Detect which cell encompasses the target text, then output its (X, Y) center coordinate. 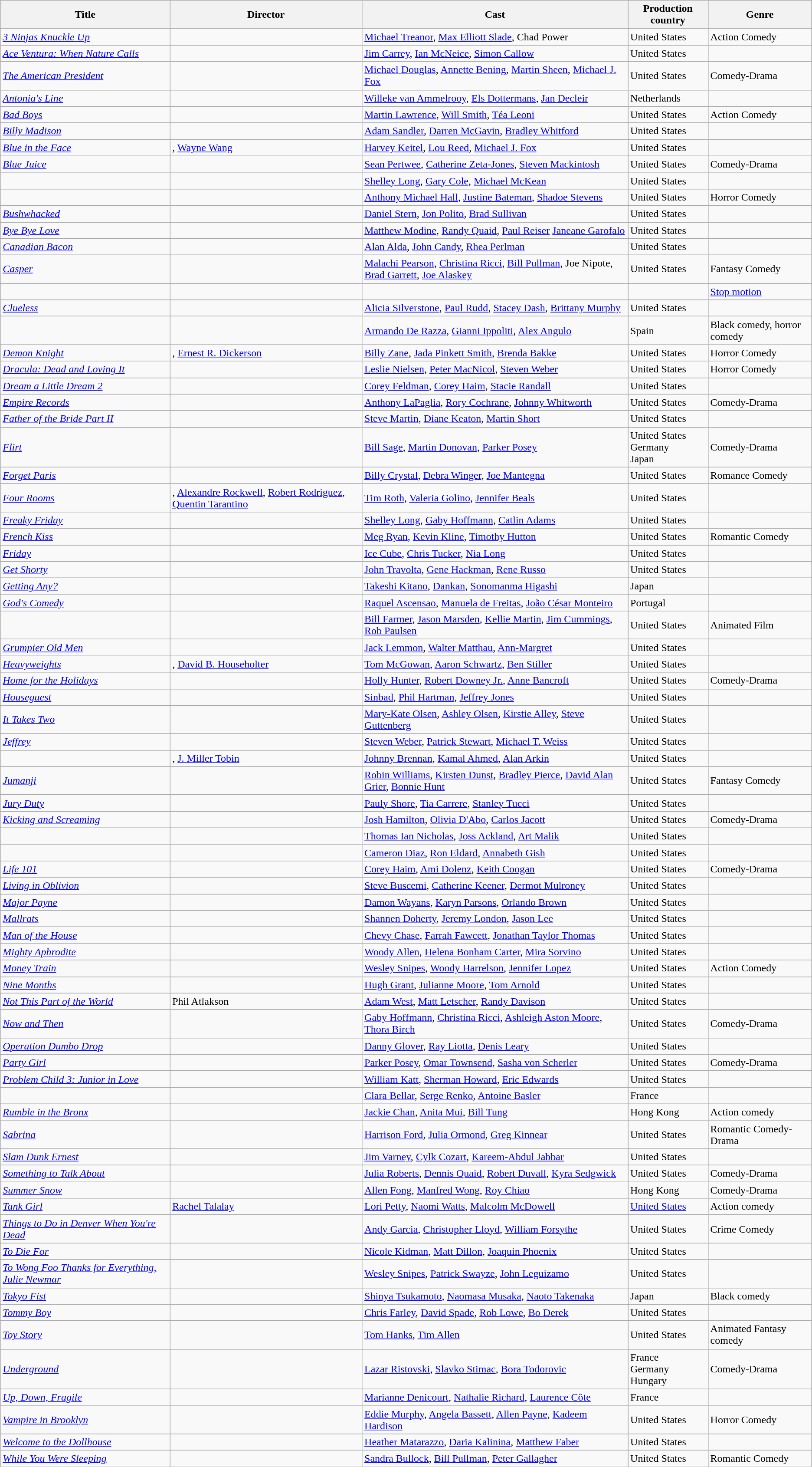
Underground (85, 1369)
Forget Paris (85, 475)
Not This Part of the World (85, 1001)
Steve Buscemi, Catherine Keener, Dermot Mulroney (495, 886)
Corey Haim, Ami Dolenz, Keith Coogan (495, 869)
Home for the Holidays (85, 681)
Cast (495, 15)
Eddie Murphy, Angela Bassett, Allen Payne, Kadeem Hardison (495, 1419)
Woody Allen, Helena Bonham Carter, Mira Sorvino (495, 952)
Freaky Friday (85, 520)
, J. Miller Tobin (266, 758)
Shelley Long, Gary Cole, Michael McKean (495, 181)
Ice Cube, Chris Tucker, Nia Long (495, 553)
Up, Down, Fragile (85, 1397)
Tom Hanks, Tim Allen (495, 1335)
It Takes Two (85, 720)
Get Shorty (85, 570)
Antonia's Line (85, 98)
Demon Knight (85, 353)
Matthew Modine, Randy Quaid, Paul Reiser Janeane Garofalo (495, 230)
Man of the House (85, 935)
Romance Comedy (760, 475)
Chevy Chase, Farrah Fawcett, Jonathan Taylor Thomas (495, 935)
Slam Dunk Ernest (85, 1157)
Production country (668, 15)
Sabrina (85, 1135)
Vampire in Brooklyn (85, 1419)
Summer Snow (85, 1190)
Alan Alda, John Candy, Rhea Perlman (495, 247)
Danny Glover, Ray Liotta, Denis Leary (495, 1046)
Something to Talk About (85, 1174)
Houseguest (85, 697)
Major Payne (85, 902)
Billy Crystal, Debra Winger, Joe Mantegna (495, 475)
Harrison Ford, Julia Ormond, Greg Kinnear (495, 1135)
Billy Zane, Jada Pinkett Smith, Brenda Bakke (495, 353)
Spain (668, 331)
Adam Sandler, Darren McGavin, Bradley Whitford (495, 131)
Steve Martin, Diane Keaton, Martin Short (495, 419)
Chris Farley, David Spade, Rob Lowe, Bo Derek (495, 1312)
Andy Garcia, Christopher Lloyd, William Forsythe (495, 1229)
Jury Duty (85, 803)
Shannen Doherty, Jeremy London, Jason Lee (495, 919)
Jumanji (85, 780)
Director (266, 15)
Gaby Hoffmann, Christina Ricci, Ashleigh Aston Moore, Thora Birch (495, 1023)
Daniel Stern, Jon Polito, Brad Sullivan (495, 214)
Kicking and Screaming (85, 819)
Malachi Pearson, Christina Ricci, Bill Pullman, Joe Nipote, Brad Garrett, Joe Alaskey (495, 269)
Robin Williams, Kirsten Dunst, Bradley Pierce, David Alan Grier, Bonnie Hunt (495, 780)
Rumble in the Bronx (85, 1112)
Bill Sage, Martin Donovan, Parker Posey (495, 447)
Grumpier Old Men (85, 648)
Pauly Shore, Tia Carrere, Stanley Tucci (495, 803)
Hugh Grant, Julianne Moore, Tom Arnold (495, 985)
Clueless (85, 308)
Harvey Keitel, Lou Reed, Michael J. Fox (495, 148)
Animated Fantasy comedy (760, 1335)
Leslie Nielsen, Peter MacNicol, Steven Weber (495, 369)
Romantic Comedy-Drama (760, 1135)
Michael Treanor, Max Elliott Slade, Chad Power (495, 37)
Thomas Ian Nicholas, Joss Ackland, Art Malik (495, 836)
William Katt, Sherman Howard, Eric Edwards (495, 1079)
, Ernest R. Dickerson (266, 353)
French Kiss (85, 536)
Marianne Denicourt, Nathalie Richard, Laurence Côte (495, 1397)
Blue Juice (85, 164)
, Wayne Wang (266, 148)
Lori Petty, Naomi Watts, Malcolm McDowell (495, 1207)
Black comedy (760, 1296)
Money Train (85, 968)
To Wong Foo Thanks for Everything, Julie Newmar (85, 1273)
, David B. Householter (266, 664)
Stop motion (760, 292)
Getting Any? (85, 586)
Tom McGowan, Aaron Schwartz, Ben Stiller (495, 664)
Jim Varney, Cylk Cozart, Kareem-Abdul Jabbar (495, 1157)
Jack Lemmon, Walter Matthau, Ann-Margret (495, 648)
Armando De Razza, Gianni Ippoliti, Alex Angulo (495, 331)
Nicole Kidman, Matt Dillon, Joaquin Phoenix (495, 1251)
Clara Bellar, Serge Renko, Antoine Basler (495, 1095)
Four Rooms (85, 497)
Mighty Aphrodite (85, 952)
Mallrats (85, 919)
Heavyweights (85, 664)
Willeke van Ammelrooy, Els Dottermans, Jan Decleir (495, 98)
Living in Oblivion (85, 886)
Casper (85, 269)
Takeshi Kitano, Dankan, Sonomanma Higashi (495, 586)
Portugal (668, 603)
Allen Fong, Manfred Wong, Roy Chiao (495, 1190)
Father of the Bride Part II (85, 419)
Wesley Snipes, Patrick Swayze, John Leguizamo (495, 1273)
Dracula: Dead and Loving It (85, 369)
Canadian Bacon (85, 247)
Josh Hamilton, Olivia D'Abo, Carlos Jacott (495, 819)
Cameron Diaz, Ron Eldard, Annabeth Gish (495, 853)
Martin Lawrence, Will Smith, Téa Leoni (495, 115)
, Alexandre Rockwell, Robert Rodriguez, Quentin Tarantino (266, 497)
Jackie Chan, Anita Mui, Bill Tung (495, 1112)
John Travolta, Gene Hackman, Rene Russo (495, 570)
Ace Ventura: When Nature Calls (85, 53)
Raquel Ascensao, Manuela de Freitas, João César Monteiro (495, 603)
Adam West, Matt Letscher, Randy Davison (495, 1001)
Life 101 (85, 869)
Billy Madison (85, 131)
Heather Matarazzo, Daria Kalinina, Matthew Faber (495, 1442)
Anthony Michael Hall, Justine Bateman, Shadoe Stevens (495, 197)
Phil Atlakson (266, 1001)
The American President (85, 76)
Tommy Boy (85, 1312)
God's Comedy (85, 603)
Steven Weber, Patrick Stewart, Michael T. Weiss (495, 742)
Bye Bye Love (85, 230)
Holly Hunter, Robert Downey Jr., Anne Bancroft (495, 681)
Meg Ryan, Kevin Kline, Timothy Hutton (495, 536)
Flirt (85, 447)
Now and Then (85, 1023)
Dream a Little Dream 2 (85, 386)
Shelley Long, Gaby Hoffmann, Catlin Adams (495, 520)
Julia Roberts, Dennis Quaid, Robert Duvall, Kyra Sedgwick (495, 1174)
Blue in the Face (85, 148)
Animated Film (760, 625)
Johnny Brennan, Kamal Ahmed, Alan Arkin (495, 758)
Bad Boys (85, 115)
Party Girl (85, 1062)
Alicia Silverstone, Paul Rudd, Stacey Dash, Brittany Murphy (495, 308)
Black comedy, horror comedy (760, 331)
United StatesGermanyJapan (668, 447)
Netherlands (668, 98)
Tokyo Fist (85, 1296)
Bill Farmer, Jason Marsden, Kellie Martin, Jim Cummings, Rob Paulsen (495, 625)
FranceGermanyHungary (668, 1369)
Bushwhacked (85, 214)
Shinya Tsukamoto, Naomasa Musaka, Naoto Takenaka (495, 1296)
Welcome to the Dollhouse (85, 1442)
Toy Story (85, 1335)
Problem Child 3: Junior in Love (85, 1079)
Empire Records (85, 402)
3 Ninjas Knuckle Up (85, 37)
Crime Comedy (760, 1229)
Friday (85, 553)
While You Were Sleeping (85, 1458)
Jim Carrey, Ian McNeice, Simon Callow (495, 53)
Things to Do in Denver When You're Dead (85, 1229)
Damon Wayans, Karyn Parsons, Orlando Brown (495, 902)
Sinbad, Phil Hartman, Jeffrey Jones (495, 697)
Rachel Talalay (266, 1207)
Sandra Bullock, Bill Pullman, Peter Gallagher (495, 1458)
Anthony LaPaglia, Rory Cochrane, Johnny Whitworth (495, 402)
Parker Posey, Omar Townsend, Sasha von Scherler (495, 1062)
Michael Douglas, Annette Bening, Martin Sheen, Michael J. Fox (495, 76)
Nine Months (85, 985)
Tim Roth, Valeria Golino, Jennifer Beals (495, 497)
Sean Pertwee, Catherine Zeta-Jones, Steven Mackintosh (495, 164)
Wesley Snipes, Woody Harrelson, Jennifer Lopez (495, 968)
To Die For (85, 1251)
Jeffrey (85, 742)
Lazar Ristovski, Slavko Stimac, Bora Todorovic (495, 1369)
Mary-Kate Olsen, Ashley Olsen, Kirstie Alley, Steve Guttenberg (495, 720)
Genre (760, 15)
Tank Girl (85, 1207)
Operation Dumbo Drop (85, 1046)
Title (85, 15)
Corey Feldman, Corey Haim, Stacie Randall (495, 386)
